Provide the [X, Y] coordinate of the cell's center where the given text is located.  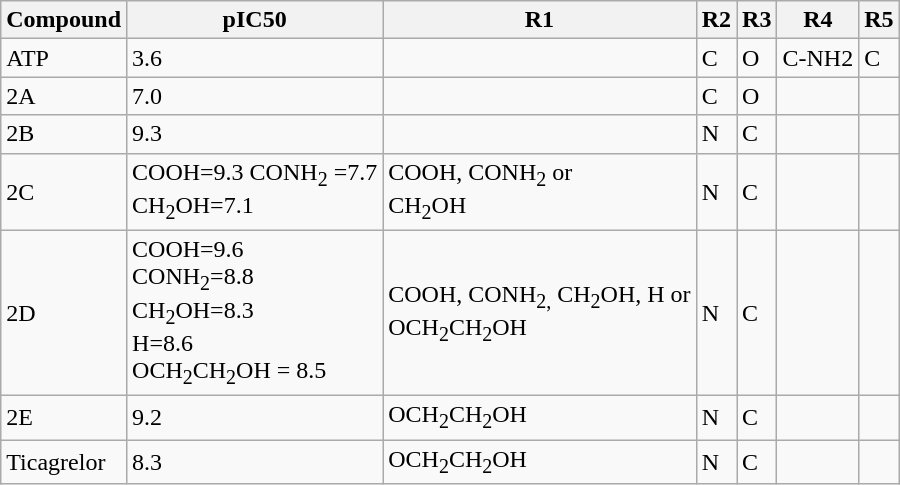
pIC50 [255, 20]
R2 [716, 20]
R3 [757, 20]
COOH, CONH2, CH2OH, H orOCH2CH2OH [540, 314]
2E [64, 418]
2B [64, 134]
2D [64, 314]
7.0 [255, 96]
COOH, CONH2 orCH2OH [540, 192]
COOH=9.3 CONH2 =7.7CH2OH=7.1 [255, 192]
8.3 [255, 462]
ATP [64, 58]
C-NH2 [818, 58]
9.2 [255, 418]
Ticagrelor [64, 462]
COOH=9.6CONH2=8.8CH2OH=8.3H=8.6OCH2CH2OH = 8.5 [255, 314]
3.6 [255, 58]
Compound [64, 20]
9.3 [255, 134]
R1 [540, 20]
R4 [818, 20]
2C [64, 192]
2A [64, 96]
R5 [879, 20]
